Return [X, Y] of the center of cell containing provided text 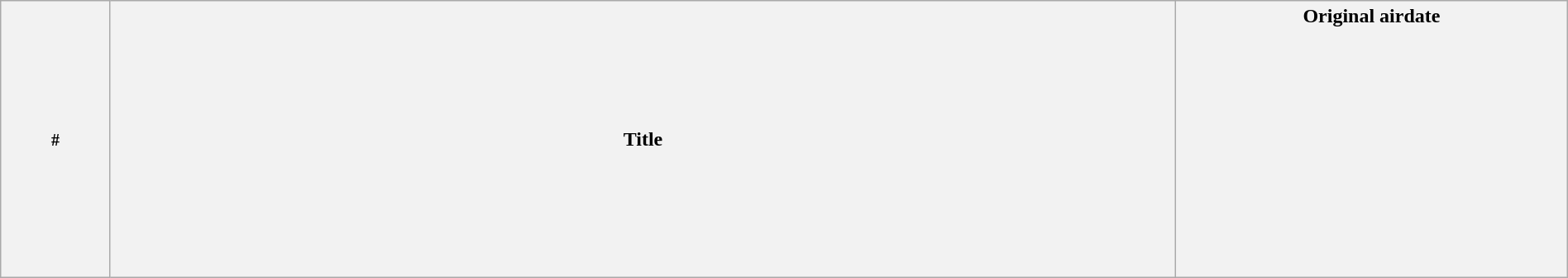
# [56, 139]
Original airdate [1372, 139]
Title [643, 139]
